From the cell containing the given text, extract its center point as (X, Y) coordinate. 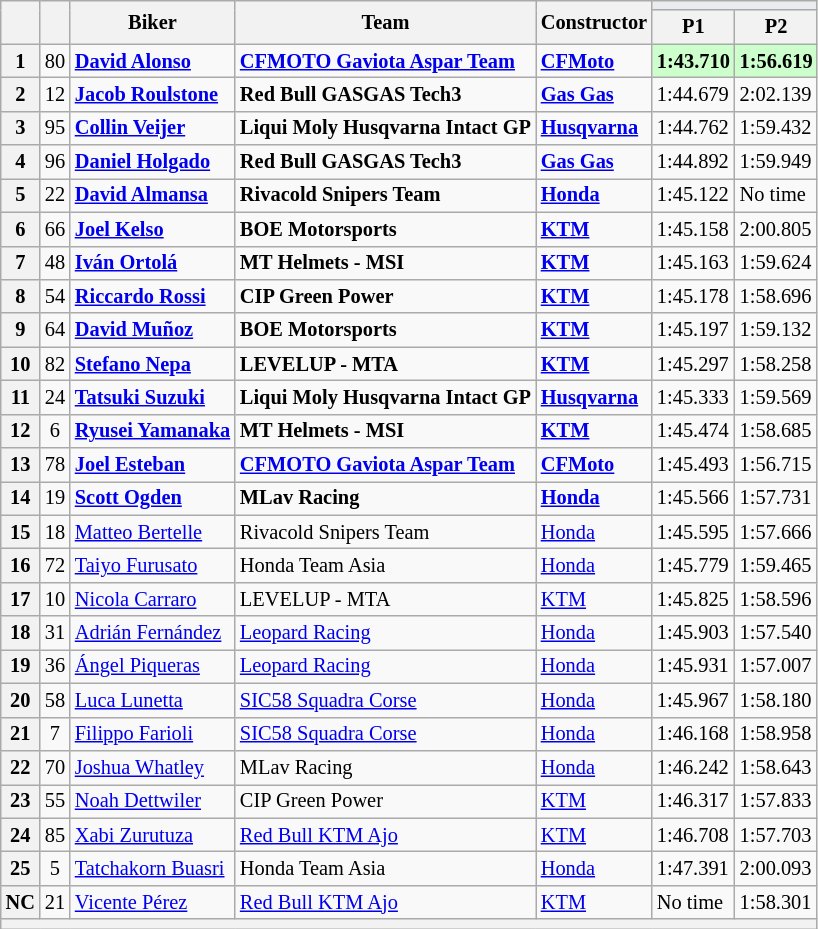
Adrián Fernández (152, 633)
11 (20, 397)
3 (20, 128)
2 (20, 94)
David Alonso (152, 61)
14 (20, 498)
1:45.595 (694, 532)
78 (55, 465)
96 (55, 162)
Ryusei Yamanaka (152, 431)
1:57.540 (776, 633)
1:58.301 (776, 902)
1:58.258 (776, 364)
1:45.931 (694, 666)
Matteo Bertelle (152, 532)
Xabi Zurutuza (152, 835)
82 (55, 364)
Stefano Nepa (152, 364)
David Almansa (152, 195)
1:46.242 (694, 767)
17 (20, 599)
4 (20, 162)
95 (55, 128)
31 (55, 633)
1:45.779 (694, 565)
Riccardo Rossi (152, 296)
1:56.619 (776, 61)
16 (20, 565)
Team (386, 22)
55 (55, 801)
20 (20, 700)
1:45.474 (694, 431)
1:57.731 (776, 498)
1:59.132 (776, 330)
Iván Ortolá (152, 263)
70 (55, 767)
1:57.833 (776, 801)
1:59.569 (776, 397)
1:58.696 (776, 296)
1:59.432 (776, 128)
36 (55, 666)
48 (55, 263)
Scott Ogden (152, 498)
Filippo Farioli (152, 734)
Taiyo Furusato (152, 565)
1:59.465 (776, 565)
P1 (694, 27)
8 (20, 296)
Tatchakorn Buasri (152, 868)
64 (55, 330)
2:00.093 (776, 868)
9 (20, 330)
1:58.180 (776, 700)
1:58.596 (776, 599)
1:46.708 (694, 835)
Daniel Holgado (152, 162)
Joel Esteban (152, 465)
2:00.805 (776, 229)
1:45.178 (694, 296)
66 (55, 229)
1:45.197 (694, 330)
1:59.624 (776, 263)
1:45.967 (694, 700)
1:44.679 (694, 94)
Joshua Whatley (152, 767)
Noah Dettwiler (152, 801)
15 (20, 532)
Luca Lunetta (152, 700)
Vicente Pérez (152, 902)
1:47.391 (694, 868)
Constructor (594, 22)
1:45.297 (694, 364)
1:44.762 (694, 128)
2:02.139 (776, 94)
1:57.703 (776, 835)
Nicola Carraro (152, 599)
72 (55, 565)
1:56.715 (776, 465)
Tatsuki Suzuki (152, 397)
13 (20, 465)
1:46.317 (694, 801)
1:43.710 (694, 61)
1:45.122 (694, 195)
1:58.685 (776, 431)
1:58.958 (776, 734)
1:57.666 (776, 532)
P2 (776, 27)
David Muñoz (152, 330)
Jacob Roulstone (152, 94)
1:45.566 (694, 498)
Collin Veijer (152, 128)
1:45.163 (694, 263)
1:57.007 (776, 666)
54 (55, 296)
1:59.949 (776, 162)
1 (20, 61)
1:58.643 (776, 767)
NC (20, 902)
1:45.333 (694, 397)
1:45.903 (694, 633)
1:44.892 (694, 162)
23 (20, 801)
85 (55, 835)
Ángel Piqueras (152, 666)
1:45.158 (694, 229)
25 (20, 868)
Biker (152, 22)
1:46.168 (694, 734)
1:45.493 (694, 465)
Joel Kelso (152, 229)
80 (55, 61)
58 (55, 700)
1:45.825 (694, 599)
